For the text-containing cell, return its midpoint in [x, y] coordinate format. 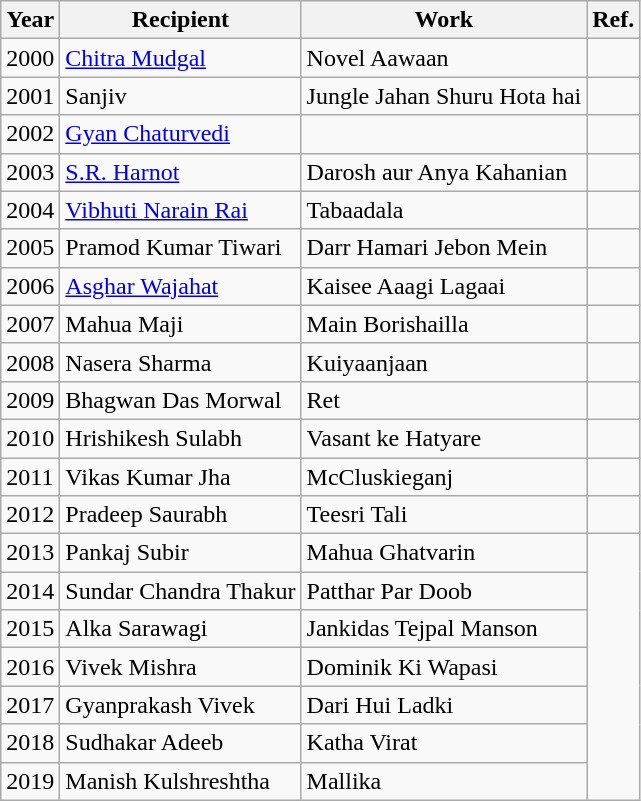
2019 [30, 781]
2009 [30, 400]
Ref. [614, 20]
Dominik Ki Wapasi [444, 667]
2005 [30, 248]
Main Borishailla [444, 324]
2016 [30, 667]
Darr Hamari Jebon Mein [444, 248]
2001 [30, 96]
Kuiyaanjaan [444, 362]
Jankidas Tejpal Manson [444, 629]
S.R. Harnot [180, 172]
2002 [30, 134]
2010 [30, 438]
Vivek Mishra [180, 667]
McCluskieganj [444, 477]
Chitra Mudgal [180, 58]
Sudhakar Adeeb [180, 743]
Mallika [444, 781]
Bhagwan Das Morwal [180, 400]
2008 [30, 362]
Vibhuti Narain Rai [180, 210]
2017 [30, 705]
2003 [30, 172]
Vikas Kumar Jha [180, 477]
2015 [30, 629]
Gyan Chaturvedi [180, 134]
Teesri Tali [444, 515]
Novel Aawaan [444, 58]
Patthar Par Doob [444, 591]
2007 [30, 324]
Mahua Maji [180, 324]
Dari Hui Ladki [444, 705]
Darosh aur Anya Kahanian [444, 172]
Manish Kulshreshtha [180, 781]
2012 [30, 515]
2011 [30, 477]
Sundar Chandra Thakur [180, 591]
Pradeep Saurabh [180, 515]
2006 [30, 286]
Ret [444, 400]
Nasera Sharma [180, 362]
Tabaadala [444, 210]
Jungle Jahan Shuru Hota hai [444, 96]
2004 [30, 210]
Year [30, 20]
Sanjiv [180, 96]
Mahua Ghatvarin [444, 553]
Kaisee Aaagi Lagaai [444, 286]
Hrishikesh Sulabh [180, 438]
Katha Virat [444, 743]
Gyanprakash Vivek [180, 705]
Recipient [180, 20]
2000 [30, 58]
2013 [30, 553]
Pankaj Subir [180, 553]
Vasant ke Hatyare [444, 438]
Alka Sarawagi [180, 629]
Pramod Kumar Tiwari [180, 248]
Asghar Wajahat [180, 286]
2018 [30, 743]
Work [444, 20]
2014 [30, 591]
